For the text-containing cell, return its midpoint in [X, Y] coordinate format. 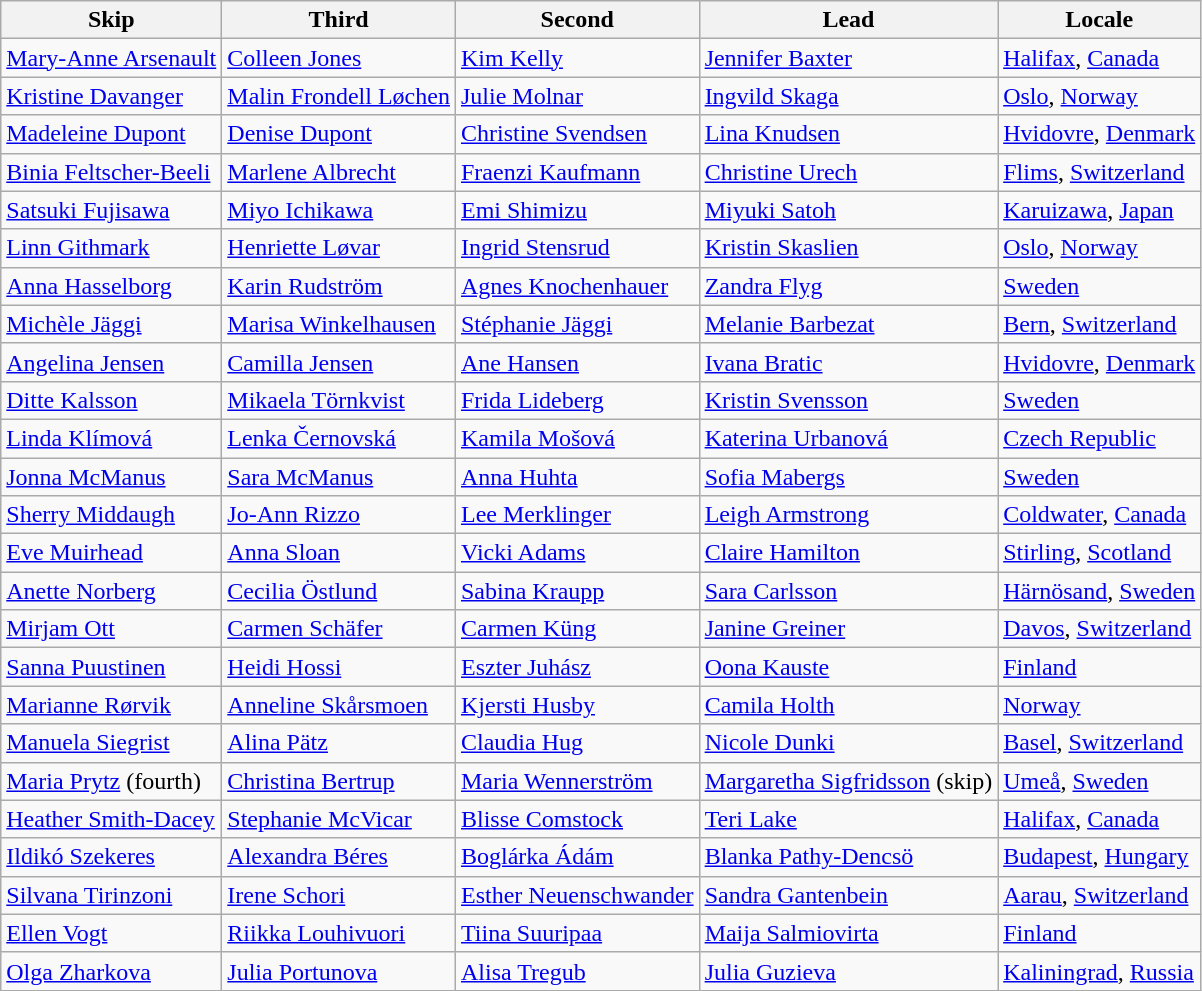
Mirjam Ott [112, 629]
Alexandra Béres [339, 857]
Madeleine Dupont [112, 134]
Jo-Ann Rizzo [339, 515]
Eszter Juhász [577, 667]
Stirling, Scotland [1100, 553]
Nicole Dunki [848, 743]
Heather Smith-Dacey [112, 819]
Blisse Comstock [577, 819]
Sara McManus [339, 477]
Jennifer Baxter [848, 58]
Locale [1100, 20]
Mikaela Törnkvist [339, 400]
Jonna McManus [112, 477]
Manuela Siegrist [112, 743]
Irene Schori [339, 895]
Aarau, Switzerland [1100, 895]
Vicki Adams [577, 553]
Claire Hamilton [848, 553]
Janine Greiner [848, 629]
Kaliningrad, Russia [1100, 971]
Lee Merklinger [577, 515]
Denise Dupont [339, 134]
Basel, Switzerland [1100, 743]
Claudia Hug [577, 743]
Sanna Puustinen [112, 667]
Cecilia Östlund [339, 591]
Camilla Jensen [339, 362]
Bern, Switzerland [1100, 324]
Kim Kelly [577, 58]
Blanka Pathy-Dencsö [848, 857]
Christine Urech [848, 172]
Marlene Albrecht [339, 172]
Kjersti Husby [577, 705]
Christina Bertrup [339, 781]
Sofia Mabergs [848, 477]
Linn Githmark [112, 248]
Linda Klímová [112, 438]
Riikka Louhivuori [339, 933]
Colleen Jones [339, 58]
Boglárka Ádám [577, 857]
Anna Hasselborg [112, 286]
Leigh Armstrong [848, 515]
Teri Lake [848, 819]
Malin Frondell Løchen [339, 96]
Karin Rudström [339, 286]
Ingrid Stensrud [577, 248]
Mary-Anne Arsenault [112, 58]
Sherry Middaugh [112, 515]
Melanie Barbezat [848, 324]
Julie Molnar [577, 96]
Lenka Černovská [339, 438]
Miyuki Satoh [848, 210]
Binia Feltscher-Beeli [112, 172]
Norway [1100, 705]
Carmen Küng [577, 629]
Härnösand, Sweden [1100, 591]
Davos, Switzerland [1100, 629]
Coldwater, Canada [1100, 515]
Heidi Hossi [339, 667]
Michèle Jäggi [112, 324]
Ditte Kalsson [112, 400]
Katerina Urbanová [848, 438]
Ivana Bratic [848, 362]
Frida Lideberg [577, 400]
Julia Portunova [339, 971]
Umeå, Sweden [1100, 781]
Marianne Rørvik [112, 705]
Maria Wennerström [577, 781]
Anna Sloan [339, 553]
Carmen Schäfer [339, 629]
Kristin Skaslien [848, 248]
Ellen Vogt [112, 933]
Lina Knudsen [848, 134]
Sara Carlsson [848, 591]
Zandra Flyg [848, 286]
Sabina Kraupp [577, 591]
Henriette Løvar [339, 248]
Anette Norberg [112, 591]
Budapest, Hungary [1100, 857]
Emi Shimizu [577, 210]
Lead [848, 20]
Alisa Tregub [577, 971]
Third [339, 20]
Ildikó Szekeres [112, 857]
Sandra Gantenbein [848, 895]
Silvana Tirinzoni [112, 895]
Fraenzi Kaufmann [577, 172]
Oona Kauste [848, 667]
Anneline Skårsmoen [339, 705]
Eve Muirhead [112, 553]
Christine Svendsen [577, 134]
Camila Holth [848, 705]
Julia Guzieva [848, 971]
Kamila Mošová [577, 438]
Stéphanie Jäggi [577, 324]
Flims, Switzerland [1100, 172]
Alina Pätz [339, 743]
Marisa Winkelhausen [339, 324]
Esther Neuenschwander [577, 895]
Ingvild Skaga [848, 96]
Stephanie McVicar [339, 819]
Tiina Suuripaa [577, 933]
Margaretha Sigfridsson (skip) [848, 781]
Olga Zharkova [112, 971]
Czech Republic [1100, 438]
Miyo Ichikawa [339, 210]
Kristine Davanger [112, 96]
Skip [112, 20]
Maija Salmiovirta [848, 933]
Angelina Jensen [112, 362]
Satsuki Fujisawa [112, 210]
Maria Prytz (fourth) [112, 781]
Kristin Svensson [848, 400]
Second [577, 20]
Karuizawa, Japan [1100, 210]
Ane Hansen [577, 362]
Agnes Knochenhauer [577, 286]
Anna Huhta [577, 477]
